Determine the [X, Y] coordinate at the center of the cell enclosing the given text.  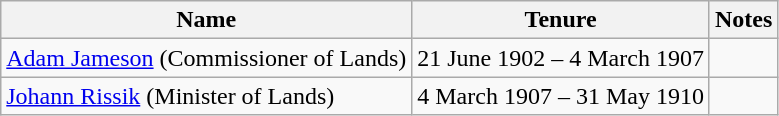
4 March 1907 – 31 May 1910 [561, 96]
Tenure [561, 20]
Notes [743, 20]
21 June 1902 – 4 March 1907 [561, 58]
Adam Jameson (Commissioner of Lands) [206, 58]
Name [206, 20]
Johann Rissik (Minister of Lands) [206, 96]
